Find where the given text appears and provide that cell's center as [x, y] coordinate. 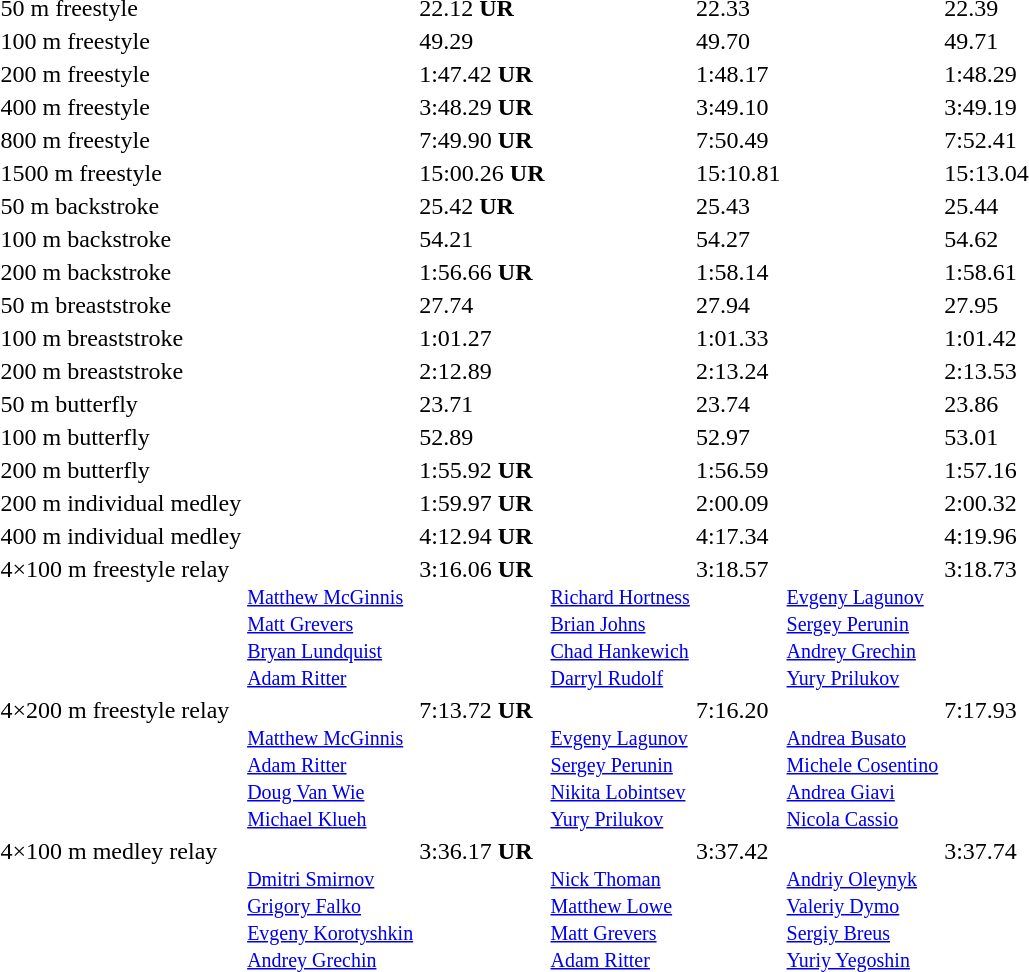
Evgeny LagunovSergey PeruninNikita LobintsevYury Prilukov [620, 764]
1:58.14 [738, 272]
3:18.57 [738, 623]
2:00.09 [738, 503]
54.21 [482, 239]
1:55.92 UR [482, 470]
3:48.29 UR [482, 107]
Andrea BusatoMichele CosentinoAndrea GiaviNicola Cassio [862, 764]
49.29 [482, 41]
7:49.90 UR [482, 140]
1:48.17 [738, 74]
3:16.06 UR [482, 623]
27.74 [482, 305]
52.97 [738, 437]
49.70 [738, 41]
1:47.42 UR [482, 74]
7:13.72 UR [482, 764]
25.42 UR [482, 206]
4:17.34 [738, 536]
Evgeny LagunovSergey PeruninAndrey GrechinYury Prilukov [862, 623]
25.43 [738, 206]
1:01.33 [738, 338]
4:12.94 UR [482, 536]
23.71 [482, 404]
1:59.97 UR [482, 503]
1:56.66 UR [482, 272]
2:13.24 [738, 371]
Matthew McGinnisAdam RitterDoug Van WieMichael Klueh [330, 764]
23.74 [738, 404]
1:01.27 [482, 338]
2:12.89 [482, 371]
Matthew McGinnisMatt GreversBryan LundquistAdam Ritter [330, 623]
27.94 [738, 305]
1:56.59 [738, 470]
52.89 [482, 437]
15:10.81 [738, 173]
Richard HortnessBrian JohnsChad HankewichDarryl Rudolf [620, 623]
3:49.10 [738, 107]
7:16.20 [738, 764]
15:00.26 UR [482, 173]
7:50.49 [738, 140]
54.27 [738, 239]
